Return the (X, Y) coordinate for the center point of the cell that contains the specified text.  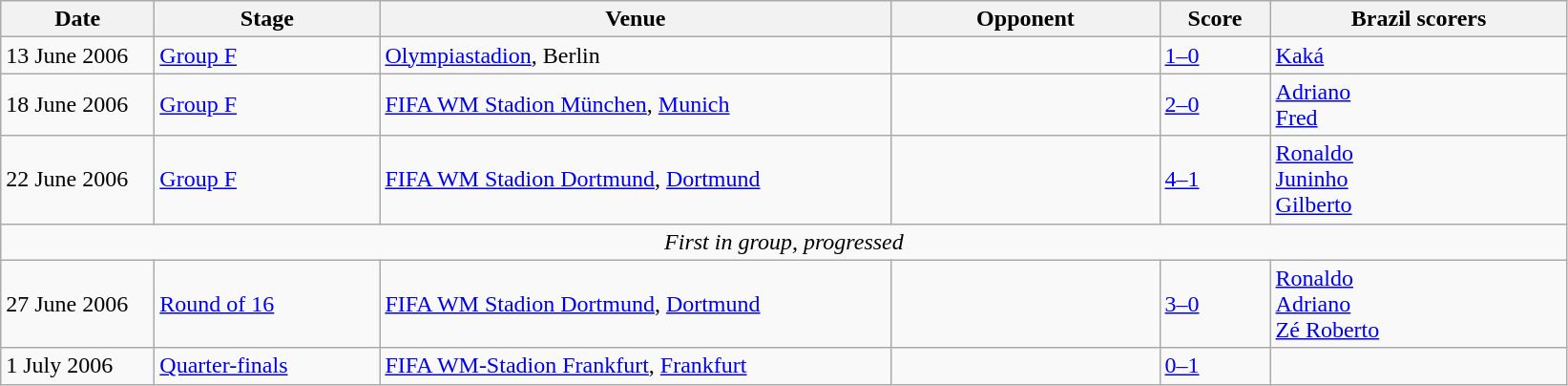
1–0 (1215, 55)
Kaká (1418, 55)
2–0 (1215, 105)
Stage (267, 19)
First in group, progressed (784, 242)
Score (1215, 19)
Round of 16 (267, 304)
13 June 2006 (78, 55)
Olympiastadion, Berlin (636, 55)
Ronaldo Adriano Zé Roberto (1418, 304)
Date (78, 19)
FIFA WM-Stadion Frankfurt, Frankfurt (636, 366)
Opponent (1025, 19)
22 June 2006 (78, 180)
4–1 (1215, 180)
Ronaldo Juninho Gilberto (1418, 180)
FIFA WM Stadion München, Munich (636, 105)
27 June 2006 (78, 304)
Brazil scorers (1418, 19)
3–0 (1215, 304)
1 July 2006 (78, 366)
Quarter-finals (267, 366)
0–1 (1215, 366)
Venue (636, 19)
Adriano Fred (1418, 105)
18 June 2006 (78, 105)
